Output the (X, Y) coordinate of the center of the cell containing the given text.  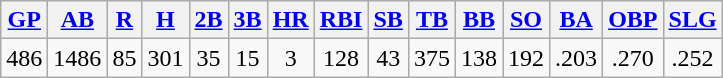
43 (388, 58)
SB (388, 20)
375 (432, 58)
SLG (692, 20)
.270 (633, 58)
3 (290, 58)
15 (248, 58)
3B (248, 20)
OBP (633, 20)
HR (290, 20)
BA (576, 20)
192 (526, 58)
.252 (692, 58)
128 (341, 58)
SO (526, 20)
RBI (341, 20)
AB (78, 20)
1486 (78, 58)
486 (24, 58)
2B (208, 20)
35 (208, 58)
301 (166, 58)
H (166, 20)
85 (124, 58)
R (124, 20)
GP (24, 20)
138 (478, 58)
TB (432, 20)
BB (478, 20)
.203 (576, 58)
